Identify which cell holds the provided text, then report its [x, y] central coordinate. 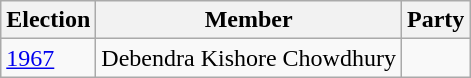
Party [435, 20]
1967 [48, 58]
Election [48, 20]
Member [249, 20]
Debendra Kishore Chowdhury [249, 58]
